Determine the (X, Y) coordinate at the center of the cell enclosing the given text.  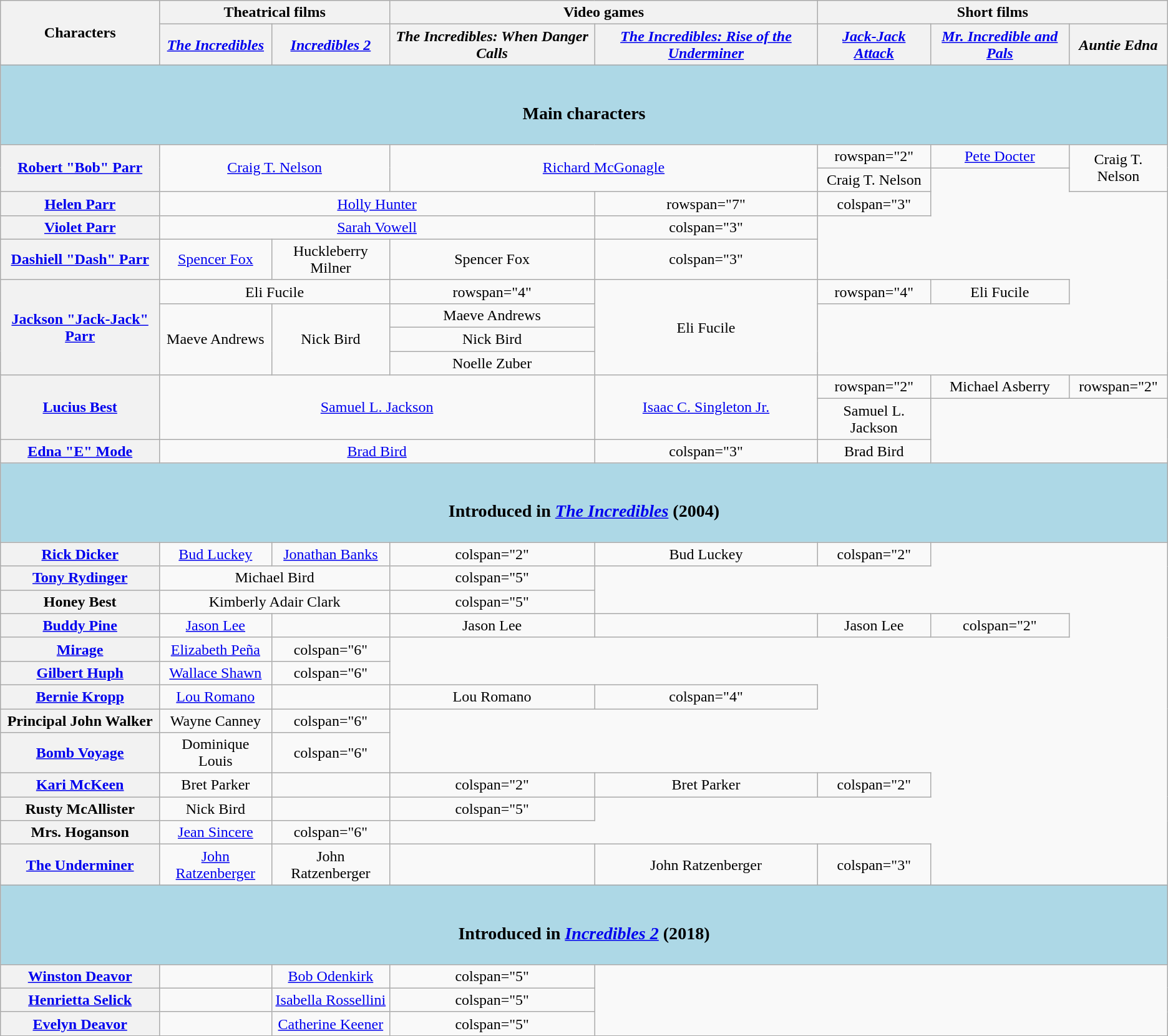
Theatrical films (275, 12)
Violet Parr (80, 227)
Dashiell "Dash" Parr (80, 260)
Elizabeth Peña (216, 649)
Jonathan Banks (331, 554)
Rick Dicker (80, 554)
Main characters (584, 105)
Principal John Walker (80, 721)
Henrietta Selick (80, 1000)
Pete Docter (1000, 156)
Winston Deavor (80, 976)
Bernie Kropp (80, 696)
The Incredibles (216, 45)
Wallace Shawn (216, 673)
Gilbert Huph (80, 673)
Sarah Vowell (377, 227)
Evelyn Deavor (80, 1024)
Holly Hunter (377, 203)
colspan="4" (706, 696)
The Incredibles: When Danger Calls (492, 45)
Isaac C. Singleton Jr. (706, 407)
Mrs. Hoganson (80, 833)
Honey Best (80, 602)
Richard McGonagle (604, 168)
Helen Parr (80, 203)
Auntie Edna (1118, 45)
Dominique Louis (216, 753)
The Incredibles: Rise of the Underminer (706, 45)
Wayne Canney (216, 721)
Mr. Incredible and Pals (1000, 45)
Characters (80, 32)
Incredibles 2 (331, 45)
Jean Sincere (216, 833)
Bob Odenkirk (331, 976)
Rusty McAllister (80, 809)
Michael Asberry (1000, 387)
The Underminer (80, 865)
Short films (992, 12)
Mirage (80, 649)
Introduced in Incredibles 2 (2018) (584, 925)
Michael Bird (275, 578)
Isabella Rossellini (331, 1000)
Robert "Bob" Parr (80, 168)
Video games (604, 12)
Tony Rydinger (80, 578)
Introduced in The Incredibles (2004) (584, 503)
Kimberly Adair Clark (275, 602)
Huckleberry Milner (331, 260)
Edna "E" Mode (80, 451)
Jack-Jack Attack (874, 45)
Catherine Keener (331, 1024)
Kari McKeen (80, 785)
Lucius Best (80, 407)
Jackson "Jack-Jack" Parr (80, 327)
rowspan="7" (706, 203)
Bomb Voyage (80, 753)
Noelle Zuber (492, 363)
Buddy Pine (80, 625)
